Detect which cell encompasses the target text, then output its [X, Y] center coordinate. 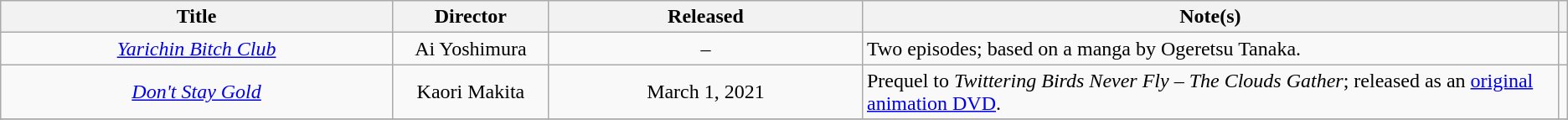
Released [705, 17]
Don't Stay Gold [197, 92]
Yarichin Bitch Club [197, 49]
Ai Yoshimura [471, 49]
March 1, 2021 [705, 92]
Title [197, 17]
Two episodes; based on a manga by Ogeretsu Tanaka. [1210, 49]
Prequel to Twittering Birds Never Fly – The Clouds Gather; released as an original animation DVD. [1210, 92]
– [705, 49]
Note(s) [1210, 17]
Kaori Makita [471, 92]
Director [471, 17]
